Return [X, Y] of the center of cell containing provided text 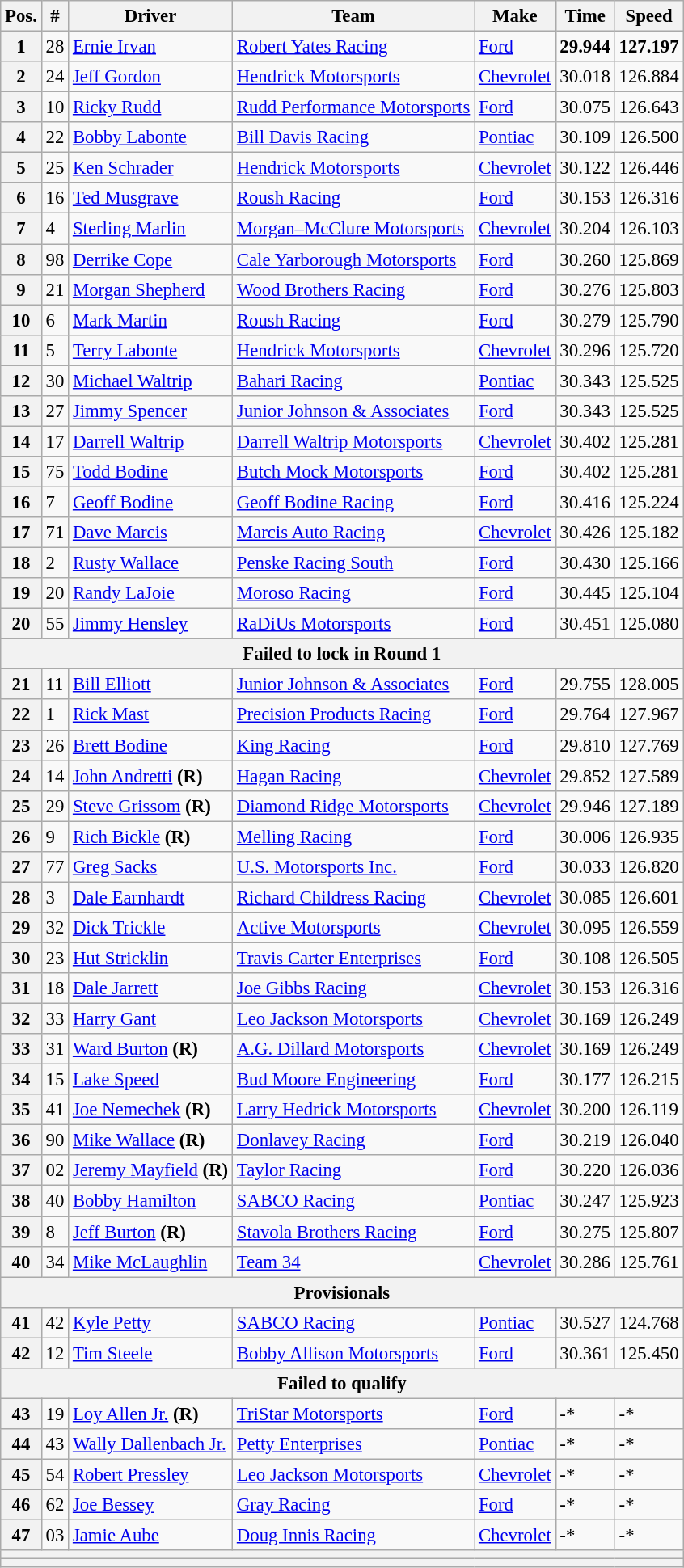
126.820 [648, 867]
77 [55, 867]
126.601 [648, 897]
Morgan Shepherd [150, 289]
13 [21, 411]
Rusty Wallace [150, 563]
127.769 [648, 745]
Rick Mast [150, 715]
127.967 [648, 715]
44 [21, 1444]
Greg Sacks [150, 867]
Failed to lock in Round 1 [342, 654]
Travis Carter Enterprises [354, 958]
126.215 [648, 1080]
Pos. [21, 16]
Jimmy Spencer [150, 411]
98 [55, 259]
125.166 [648, 563]
Petty Enterprises [354, 1444]
125.080 [648, 624]
Ward Burton (R) [150, 1049]
Derrike Cope [150, 259]
75 [55, 472]
Larry Hedrick Motorsports [354, 1110]
Bahari Racing [354, 381]
Wally Dallenbach Jr. [150, 1444]
Jeff Gordon [150, 77]
127.589 [648, 776]
126.559 [648, 928]
29.755 [585, 685]
Terry Labonte [150, 350]
30.095 [585, 928]
30.204 [585, 229]
Bobby Labonte [150, 137]
Brett Bodine [150, 745]
Bill Davis Racing [354, 137]
36 [21, 1140]
Penske Racing South [354, 563]
Jeff Burton (R) [150, 1232]
35 [21, 1110]
Jimmy Hensley [150, 624]
Richard Childress Racing [354, 897]
30.219 [585, 1140]
125.923 [648, 1201]
126.500 [648, 137]
39 [21, 1232]
30.220 [585, 1171]
Robert Pressley [150, 1474]
29.852 [585, 776]
125.104 [648, 593]
30.296 [585, 350]
Kyle Petty [150, 1322]
71 [55, 533]
125.761 [648, 1262]
Geoff Bodine [150, 502]
Joe Gibbs Racing [354, 988]
Dave Marcis [150, 533]
30.276 [585, 289]
Taylor Racing [354, 1171]
Cale Yarborough Motorsports [354, 259]
30.416 [585, 502]
Ted Musgrave [150, 198]
30.527 [585, 1322]
A.G. Dillard Motorsports [354, 1049]
45 [21, 1474]
Darrell Waltrip [150, 441]
Loy Allen Jr. (R) [150, 1414]
30.361 [585, 1353]
126.935 [648, 837]
127.189 [648, 806]
Moroso Racing [354, 593]
Harry Gant [150, 1019]
30.075 [585, 107]
30.451 [585, 624]
03 [55, 1536]
30.108 [585, 958]
128.005 [648, 685]
Geoff Bodine Racing [354, 502]
RaDiUs Motorsports [354, 624]
30.122 [585, 168]
Bobby Allison Motorsports [354, 1353]
30.286 [585, 1262]
Tim Steele [150, 1353]
126.103 [648, 229]
Michael Waltrip [150, 381]
30.445 [585, 593]
Doug Innis Racing [354, 1536]
Stavola Brothers Racing [354, 1232]
Dick Trickle [150, 928]
Ricky Rudd [150, 107]
30.430 [585, 563]
Mike McLaughlin [150, 1262]
Butch Mock Motorsports [354, 472]
29.810 [585, 745]
30.200 [585, 1110]
30.177 [585, 1080]
Randy LaJoie [150, 593]
54 [55, 1474]
Hagan Racing [354, 776]
30.426 [585, 533]
127.197 [648, 47]
Make [515, 16]
Jeremy Mayfield (R) [150, 1171]
125.803 [648, 289]
King Racing [354, 745]
Marcis Auto Racing [354, 533]
90 [55, 1140]
Ken Schrader [150, 168]
125.224 [648, 502]
126.643 [648, 107]
29.764 [585, 715]
Todd Bodine [150, 472]
126.119 [648, 1110]
Driver [150, 16]
62 [55, 1505]
Provisionals [342, 1292]
30.006 [585, 837]
Ernie Irvan [150, 47]
Failed to qualify [342, 1384]
Bobby Hamilton [150, 1201]
Bill Elliott [150, 685]
30.260 [585, 259]
Lake Speed [150, 1080]
126.446 [648, 168]
Dale Earnhardt [150, 897]
125.182 [648, 533]
46 [21, 1505]
30.018 [585, 77]
U.S. Motorsports Inc. [354, 867]
Wood Brothers Racing [354, 289]
John Andretti (R) [150, 776]
TriStar Motorsports [354, 1414]
Speed [648, 16]
125.790 [648, 320]
Time [585, 16]
Hut Stricklin [150, 958]
126.040 [648, 1140]
126.884 [648, 77]
Mark Martin [150, 320]
Donlavey Racing [354, 1140]
Jamie Aube [150, 1536]
Sterling Marlin [150, 229]
Bud Moore Engineering [354, 1080]
Active Motorsports [354, 928]
125.450 [648, 1353]
Melling Racing [354, 837]
Joe Bessey [150, 1505]
125.869 [648, 259]
126.036 [648, 1171]
126.505 [648, 958]
38 [21, 1201]
125.807 [648, 1232]
37 [21, 1171]
124.768 [648, 1322]
Team 34 [354, 1262]
Morgan–McClure Motorsports [354, 229]
29.946 [585, 806]
30.085 [585, 897]
30.109 [585, 137]
Robert Yates Racing [354, 47]
Gray Racing [354, 1505]
55 [55, 624]
30.033 [585, 867]
Steve Grissom (R) [150, 806]
30.279 [585, 320]
# [55, 16]
Team [354, 16]
Rudd Performance Motorsports [354, 107]
30.275 [585, 1232]
02 [55, 1171]
Precision Products Racing [354, 715]
30.247 [585, 1201]
Dale Jarrett [150, 988]
Darrell Waltrip Motorsports [354, 441]
Rich Bickle (R) [150, 837]
Joe Nemechek (R) [150, 1110]
Diamond Ridge Motorsports [354, 806]
29.944 [585, 47]
47 [21, 1536]
Mike Wallace (R) [150, 1140]
125.720 [648, 350]
